Find where the given text appears and provide that cell's center as [X, Y] coordinate. 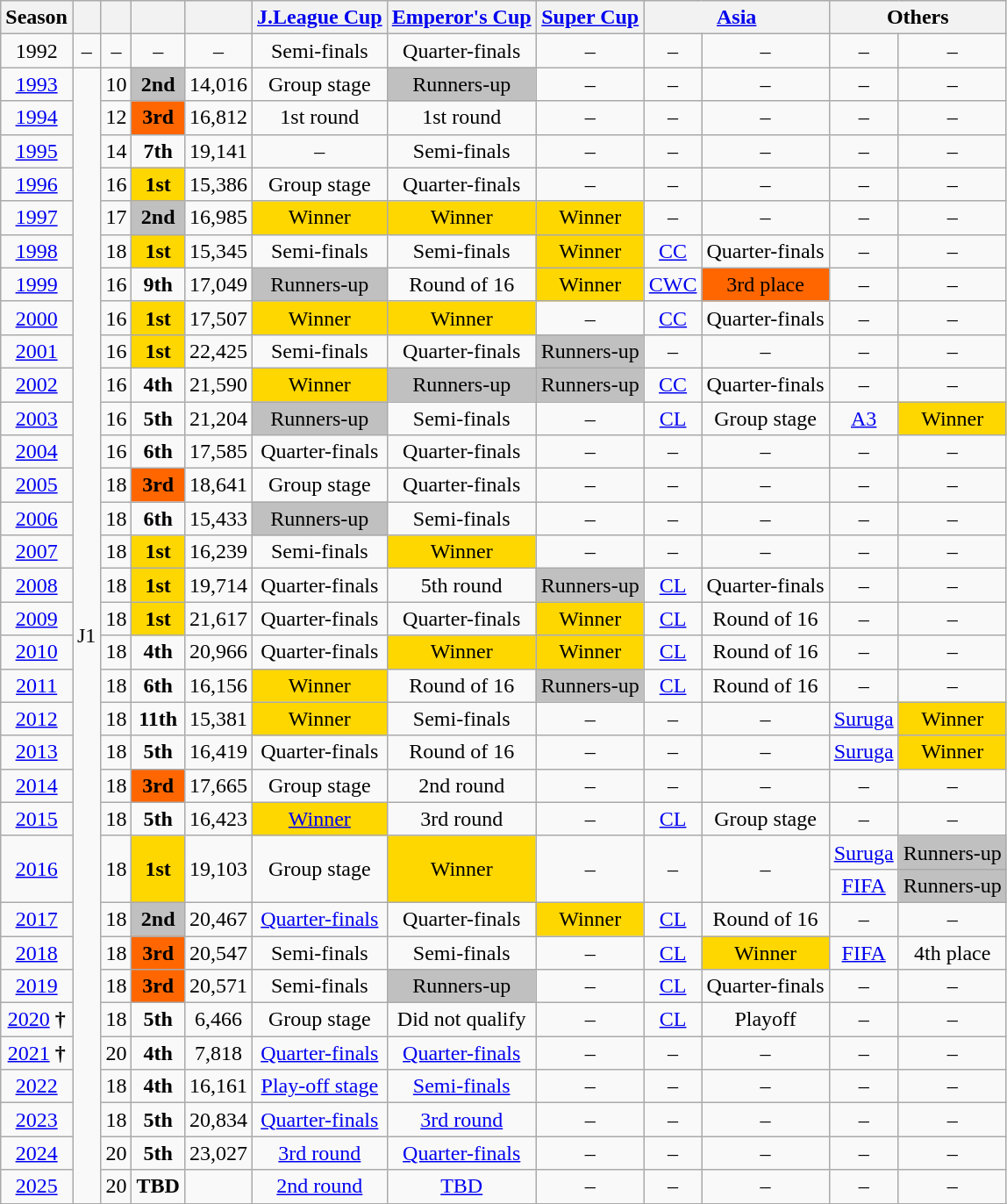
2024 [37, 1153]
11th [158, 719]
7th [158, 151]
21,617 [218, 619]
2018 [37, 952]
2011 [37, 685]
15,381 [218, 719]
1992 [37, 51]
A3 [863, 419]
J.League Cup [319, 18]
18,641 [218, 485]
1995 [37, 151]
19,714 [218, 585]
1996 [37, 184]
1993 [37, 84]
15,345 [218, 251]
17,665 [218, 785]
2003 [37, 419]
Did not qualify [461, 1020]
Others [918, 18]
J1 [86, 635]
10 [116, 84]
3rd place [765, 284]
2014 [37, 785]
16,812 [218, 118]
Playoff [765, 1020]
1997 [37, 218]
2007 [37, 552]
23,027 [218, 1153]
21,590 [218, 384]
16,985 [218, 218]
15,433 [218, 519]
1999 [37, 284]
2022 [37, 1086]
22,425 [218, 351]
2020 † [37, 1020]
17,585 [218, 452]
2009 [37, 619]
19,103 [218, 869]
2017 [37, 919]
14,016 [218, 84]
2002 [37, 384]
6,466 [218, 1020]
Play-off stage [319, 1086]
15,386 [218, 184]
CWC [673, 284]
2005 [37, 485]
20,467 [218, 919]
2000 [37, 318]
1998 [37, 251]
16,156 [218, 685]
2004 [37, 452]
7,818 [218, 1053]
2012 [37, 719]
2016 [37, 869]
14 [116, 151]
2013 [37, 752]
19,141 [218, 151]
2019 [37, 986]
17,049 [218, 284]
2021 † [37, 1053]
12 [116, 118]
Asia [737, 18]
1994 [37, 118]
16,419 [218, 752]
2015 [37, 819]
21,204 [218, 419]
Emperor's Cup [461, 18]
17,507 [218, 318]
20,547 [218, 952]
2023 [37, 1120]
2008 [37, 585]
2025 [37, 1186]
2010 [37, 652]
17 [116, 218]
9th [158, 284]
2001 [37, 351]
5th round [461, 585]
2006 [37, 519]
Season [37, 18]
20,571 [218, 986]
Super Cup [589, 18]
4th place [953, 952]
16,239 [218, 552]
20,834 [218, 1120]
16,161 [218, 1086]
16,423 [218, 819]
20,966 [218, 652]
